Detect which cell encompasses the target text, then output its [X, Y] center coordinate. 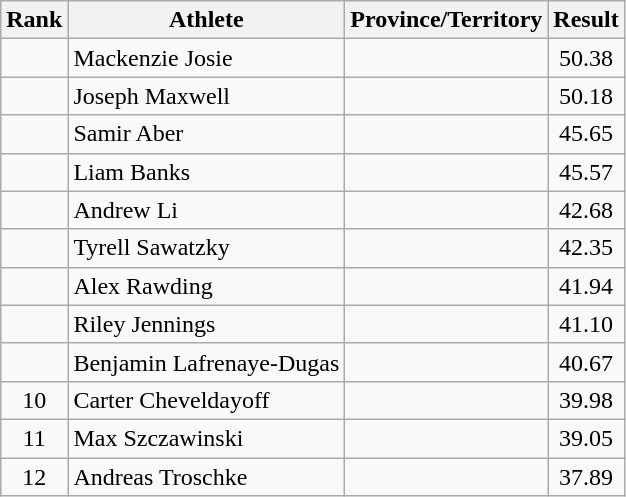
Andrew Li [206, 210]
Alex Rawding [206, 286]
45.65 [586, 134]
39.98 [586, 400]
39.05 [586, 438]
Province/Territory [446, 20]
50.18 [586, 96]
41.10 [586, 324]
Samir Aber [206, 134]
50.38 [586, 58]
41.94 [586, 286]
45.57 [586, 172]
Carter Cheveldayoff [206, 400]
Riley Jennings [206, 324]
37.89 [586, 477]
Athlete [206, 20]
Liam Banks [206, 172]
Joseph Maxwell [206, 96]
11 [34, 438]
Rank [34, 20]
Mackenzie Josie [206, 58]
Tyrell Sawatzky [206, 248]
Max Szczawinski [206, 438]
12 [34, 477]
40.67 [586, 362]
Benjamin Lafrenaye-Dugas [206, 362]
Result [586, 20]
42.35 [586, 248]
42.68 [586, 210]
10 [34, 400]
Andreas Troschke [206, 477]
